Find where the given text appears and provide that cell's center as (X, Y) coordinate. 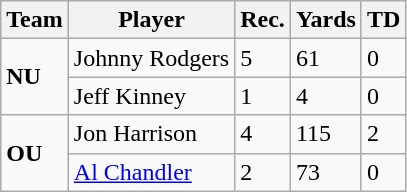
Jon Harrison (151, 134)
NU (35, 77)
TD (383, 20)
5 (263, 58)
Al Chandler (151, 172)
61 (326, 58)
1 (263, 96)
Johnny Rodgers (151, 58)
OU (35, 153)
73 (326, 172)
Player (151, 20)
Team (35, 20)
Yards (326, 20)
115 (326, 134)
Jeff Kinney (151, 96)
Rec. (263, 20)
